Locate the cell with the specified text and output its [X, Y] center coordinate. 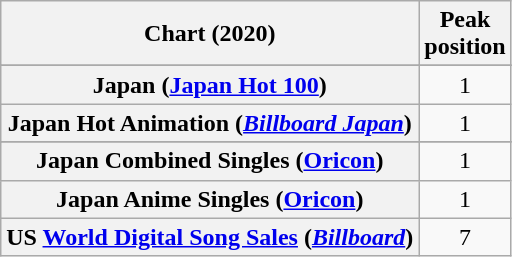
7 [465, 237]
Japan Anime Singles (Oricon) [210, 199]
Peakposition [465, 34]
Japan Hot Animation (Billboard Japan) [210, 123]
Chart (2020) [210, 34]
Japan Combined Singles (Oricon) [210, 161]
Japan (Japan Hot 100) [210, 85]
US World Digital Song Sales (Billboard) [210, 237]
